Identify which cell holds the provided text, then report its (X, Y) central coordinate. 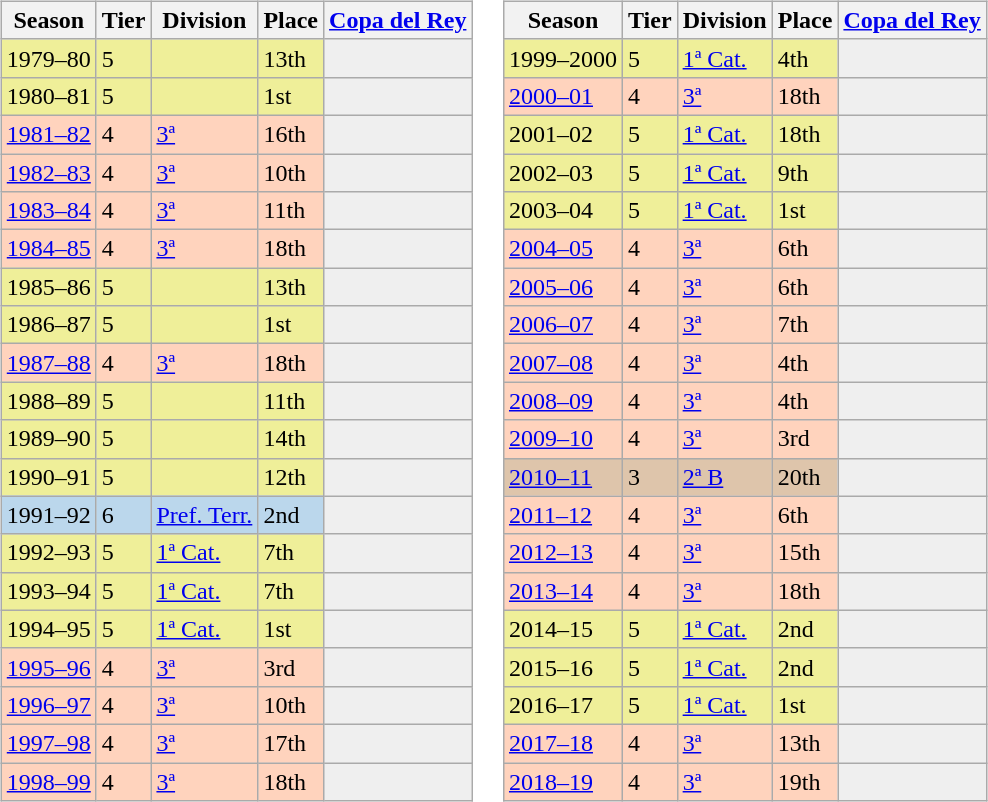
1984–85 (48, 249)
1998–99 (48, 781)
2009–10 (562, 439)
2007–08 (562, 363)
1980–81 (48, 96)
1994–95 (48, 629)
1981–82 (48, 134)
2018–19 (562, 781)
3 (650, 477)
1992–93 (48, 553)
1995–96 (48, 667)
2017–18 (562, 743)
1991–92 (48, 515)
2008–09 (562, 401)
1997–98 (48, 743)
2015–16 (562, 667)
1982–83 (48, 173)
16th (291, 134)
1983–84 (48, 211)
2013–14 (562, 591)
2005–06 (562, 287)
2010–11 (562, 477)
2011–12 (562, 515)
2000–01 (562, 96)
1996–97 (48, 705)
1979–80 (48, 58)
2004–05 (562, 249)
2012–13 (562, 553)
15th (805, 553)
1985–86 (48, 287)
2002–03 (562, 173)
6 (124, 515)
12th (291, 477)
9th (805, 173)
Pref. Terr. (204, 515)
2003–04 (562, 211)
1990–91 (48, 477)
2014–15 (562, 629)
1988–89 (48, 401)
20th (805, 477)
1999–2000 (562, 58)
19th (805, 781)
2001–02 (562, 134)
1986–87 (48, 325)
2006–07 (562, 325)
2016–17 (562, 705)
1993–94 (48, 591)
17th (291, 743)
2ª B (724, 477)
1989–90 (48, 439)
14th (291, 439)
1987–88 (48, 363)
